Output the [x, y] coordinate of the center of the cell containing the given text.  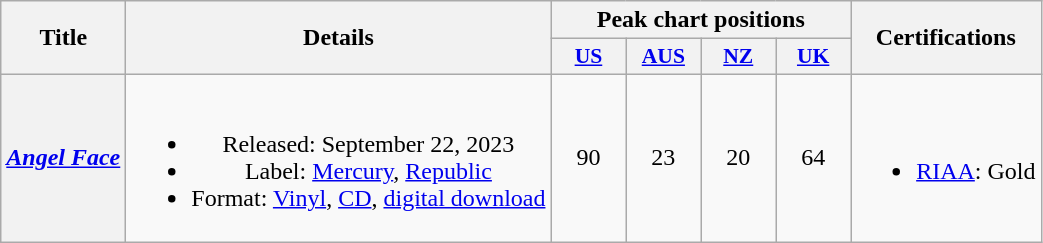
90 [588, 158]
20 [738, 158]
Title [64, 38]
NZ [738, 57]
64 [814, 158]
Details [338, 38]
RIAA: Gold [946, 158]
US [588, 57]
Released: September 22, 2023Label: Mercury, RepublicFormat: Vinyl, CD, digital download [338, 158]
Certifications [946, 38]
UK [814, 57]
Peak chart positions [701, 20]
23 [664, 158]
Angel Face [64, 158]
AUS [664, 57]
